Capture the cell that displays the provided text and extract its [x, y] central coordinate. 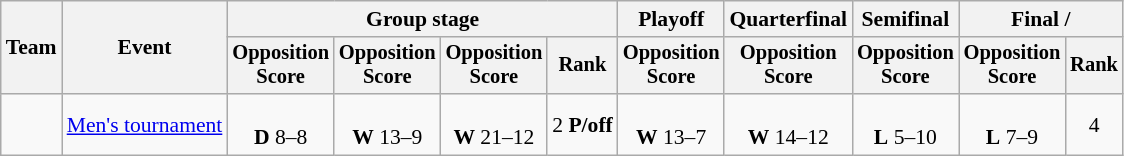
Playoff [672, 19]
Group stage [422, 19]
4 [1094, 124]
W 13–9 [388, 124]
D 8–8 [280, 124]
W 21–12 [494, 124]
L 7–9 [1012, 124]
W 13–7 [672, 124]
L 5–10 [906, 124]
Event [145, 48]
Quarterfinal [788, 19]
Final / [1041, 19]
Team [32, 48]
W 14–12 [788, 124]
Men's tournament [145, 124]
2 P/off [582, 124]
Semifinal [906, 19]
